Find where the given text appears and provide that cell's center as [x, y] coordinate. 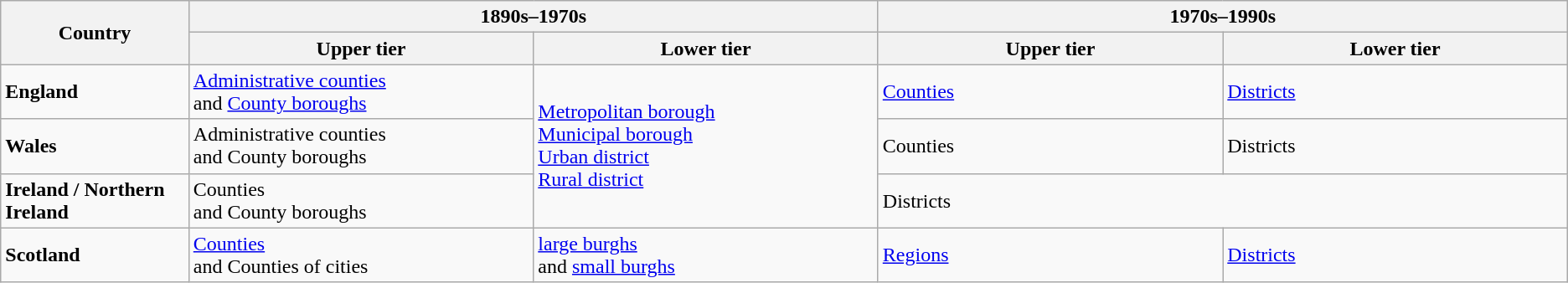
Wales [95, 146]
England [95, 92]
Scotland [95, 255]
large burghsand small burghs [705, 255]
Countiesand Counties of cities [360, 255]
Metropolitan boroughMunicipal boroughUrban districtRural district [705, 146]
Countiesand County boroughs [360, 201]
1970s–1990s [1223, 17]
1890s–1970s [533, 17]
Country [95, 33]
Ireland / Northern Ireland [95, 201]
Regions [1050, 255]
